Detect which cell encompasses the target text, then output its (x, y) center coordinate. 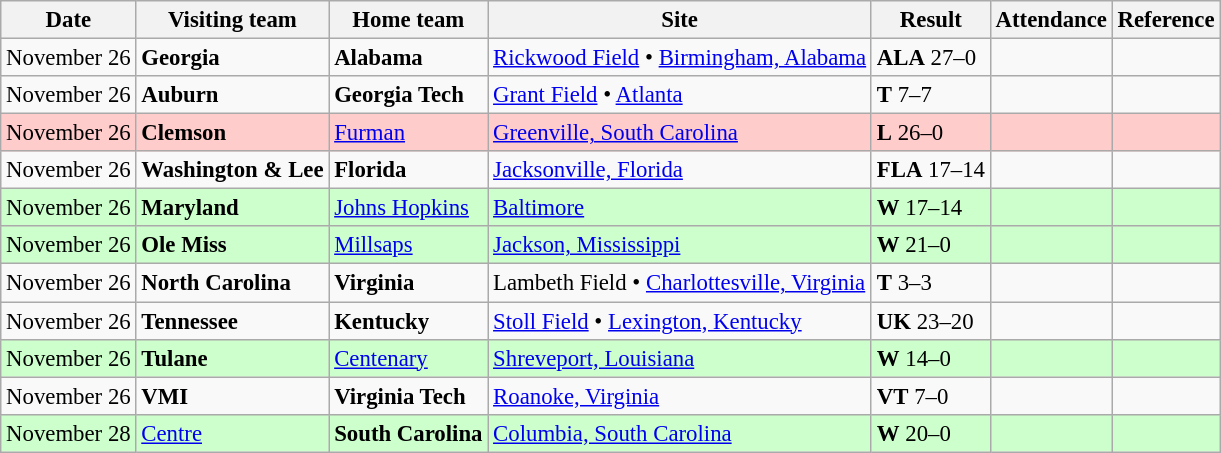
T 3–3 (930, 283)
VMI (232, 396)
Kentucky (408, 321)
W 14–0 (930, 358)
VT 7–0 (930, 396)
Jackson, Mississippi (680, 245)
Grant Field • Atlanta (680, 95)
Maryland (232, 208)
Stoll Field • Lexington, Kentucky (680, 321)
Alabama (408, 58)
Site (680, 20)
Centenary (408, 358)
Result (930, 20)
Virginia Tech (408, 396)
Centre (232, 433)
W 20–0 (930, 433)
Attendance (1051, 20)
Washington & Lee (232, 170)
Baltimore (680, 208)
W 21–0 (930, 245)
Date (68, 20)
T 7–7 (930, 95)
ALA 27–0 (930, 58)
North Carolina (232, 283)
W 17–14 (930, 208)
L 26–0 (930, 133)
Johns Hopkins (408, 208)
November 28 (68, 433)
Virginia (408, 283)
Jacksonville, Florida (680, 170)
Reference (1166, 20)
South Carolina (408, 433)
Furman (408, 133)
Millsaps (408, 245)
Rickwood Field • Birmingham, Alabama (680, 58)
Tulane (232, 358)
Georgia Tech (408, 95)
Tennessee (232, 321)
Shreveport, Louisiana (680, 358)
Visiting team (232, 20)
FLA 17–14 (930, 170)
Auburn (232, 95)
Columbia, South Carolina (680, 433)
Lambeth Field • Charlottesville, Virginia (680, 283)
Home team (408, 20)
Georgia (232, 58)
Clemson (232, 133)
Florida (408, 170)
UK 23–20 (930, 321)
Greenville, South Carolina (680, 133)
Roanoke, Virginia (680, 396)
Ole Miss (232, 245)
